Return the (x, y) coordinate for the center point of the cell that contains the specified text.  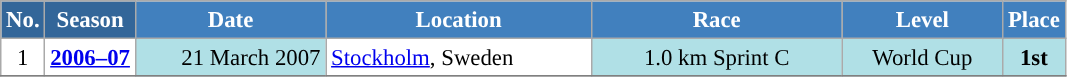
Season (90, 20)
Date (230, 20)
2006–07 (90, 58)
1st (1034, 58)
Stockholm, Sweden (459, 58)
World Cup (922, 58)
21 March 2007 (230, 58)
1.0 km Sprint C (716, 58)
Level (922, 20)
Location (459, 20)
Place (1034, 20)
Race (716, 20)
No. (23, 20)
1 (23, 58)
